Locate the cell with the specified text and output its [X, Y] center coordinate. 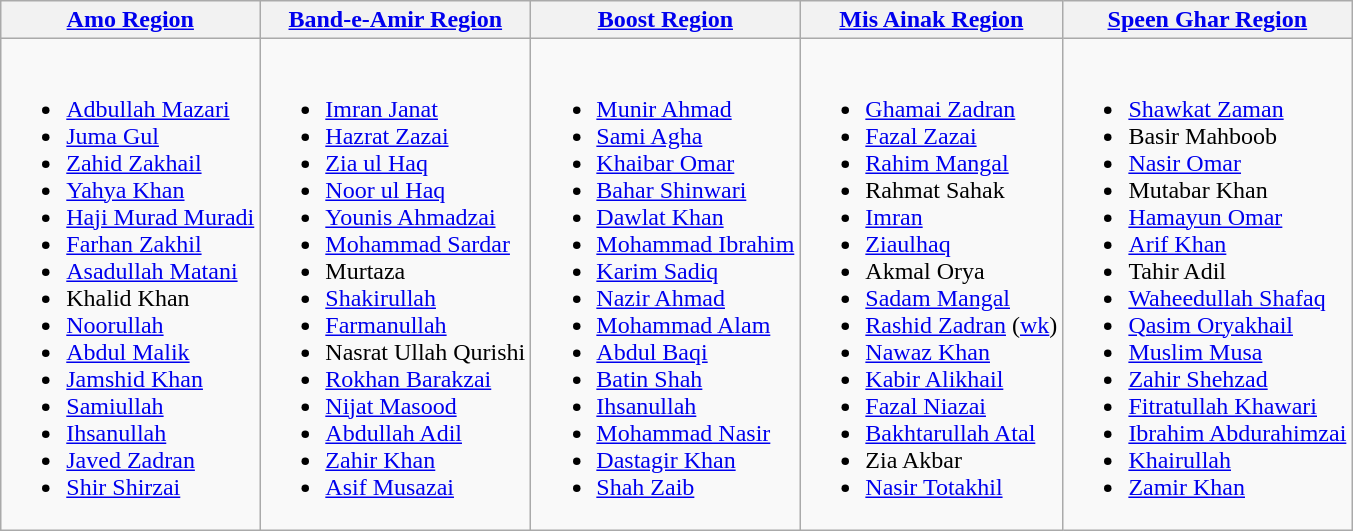
Boost Region [666, 20]
Mis Ainak Region [932, 20]
Speen Ghar Region [1208, 20]
Amo Region [130, 20]
Band-e-Amir Region [396, 20]
